From the cell containing the given text, extract its center point as [x, y] coordinate. 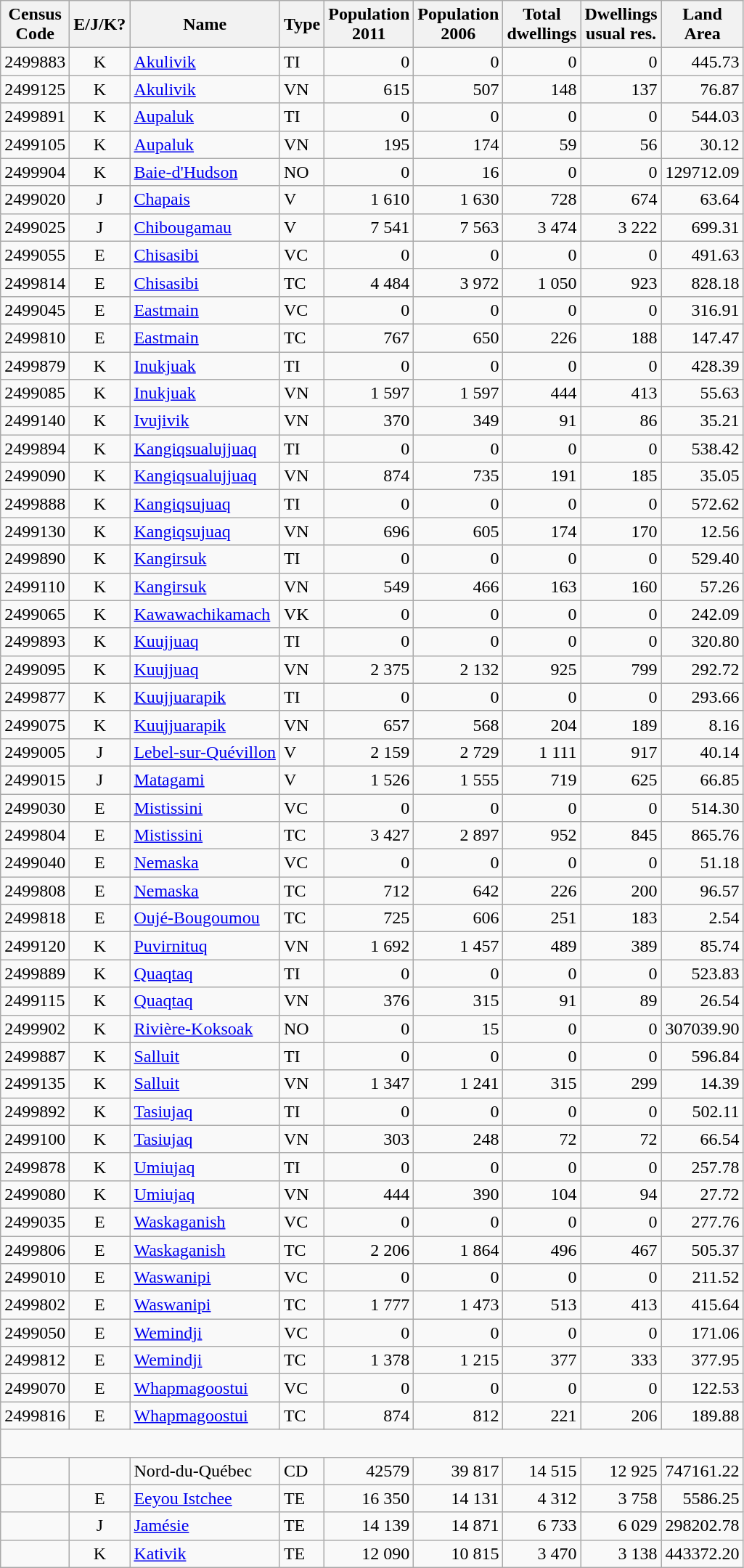
66.54 [703, 1139]
1 777 [369, 1305]
2499010 [35, 1278]
160 [621, 587]
122.53 [703, 1388]
293.66 [703, 697]
30.12 [703, 144]
2499814 [35, 282]
200 [621, 891]
63.64 [703, 200]
14 131 [459, 1498]
57.26 [703, 587]
505.37 [703, 1249]
12 090 [369, 1553]
415.64 [703, 1305]
1 241 [459, 1084]
2499070 [35, 1388]
189 [621, 724]
445.73 [703, 62]
370 [369, 421]
1 555 [459, 780]
CensusCode [35, 25]
10 815 [459, 1553]
2499045 [35, 310]
7 541 [369, 227]
747161.22 [703, 1471]
443372.20 [703, 1553]
605 [459, 531]
2499804 [35, 836]
466 [459, 587]
59 [541, 144]
6 733 [541, 1526]
2499888 [35, 504]
2499015 [35, 780]
242.09 [703, 614]
Baie-d'Hudson [205, 172]
VK [302, 614]
1 526 [369, 780]
1 347 [369, 1084]
277.76 [703, 1222]
Name [205, 25]
CD [302, 1471]
377.95 [703, 1360]
2499055 [35, 255]
2499065 [35, 614]
6 029 [621, 1526]
2 729 [459, 752]
42579 [369, 1471]
Ivujivik [205, 421]
606 [459, 918]
221 [541, 1416]
544.03 [703, 117]
2499877 [35, 697]
2499802 [35, 1305]
298202.78 [703, 1526]
865.76 [703, 836]
3 138 [621, 1553]
2499808 [35, 891]
2499020 [35, 200]
514.30 [703, 808]
529.40 [703, 559]
14 515 [541, 1471]
642 [459, 891]
Nord-du-Québec [205, 1471]
699.31 [703, 227]
14.39 [703, 1084]
2499140 [35, 421]
513 [541, 1305]
14 139 [369, 1526]
211.52 [703, 1278]
2499100 [35, 1139]
4 484 [369, 282]
1 473 [459, 1305]
1 864 [459, 1249]
2499120 [35, 946]
523.83 [703, 973]
728 [541, 200]
Matagami [205, 780]
1 630 [459, 200]
496 [541, 1249]
2499883 [35, 62]
712 [369, 891]
1 610 [369, 200]
137 [621, 89]
2499115 [35, 1001]
Rivière-Koksoak [205, 1029]
2499005 [35, 752]
2499891 [35, 117]
56 [621, 144]
94 [621, 1194]
2499030 [35, 808]
3 972 [459, 282]
2 159 [369, 752]
674 [621, 200]
104 [541, 1194]
3 222 [621, 227]
572.62 [703, 504]
349 [459, 421]
89 [621, 1001]
845 [621, 836]
1 692 [369, 946]
2 206 [369, 1249]
14 871 [459, 1526]
Dwellingsusual res. [621, 25]
195 [369, 144]
502.11 [703, 1111]
2499130 [35, 531]
51.18 [703, 863]
Kativik [205, 1553]
129712.09 [703, 172]
292.72 [703, 669]
615 [369, 89]
7 563 [459, 227]
2499810 [35, 338]
188 [621, 338]
3 758 [621, 1498]
2499878 [35, 1167]
1 215 [459, 1360]
16 350 [369, 1498]
1 457 [459, 946]
2499889 [35, 973]
171.06 [703, 1333]
Lebel-sur-Quévillon [205, 752]
828.18 [703, 282]
568 [459, 724]
2 375 [369, 669]
2499887 [35, 1056]
204 [541, 724]
2499040 [35, 863]
2499902 [35, 1029]
LandArea [703, 25]
390 [459, 1194]
15 [459, 1029]
148 [541, 89]
35.21 [703, 421]
2499105 [35, 144]
Kawawachikamach [205, 614]
170 [621, 531]
1 378 [369, 1360]
596.84 [703, 1056]
812 [459, 1416]
467 [621, 1249]
925 [541, 669]
491.63 [703, 255]
767 [369, 338]
16 [459, 172]
2499025 [35, 227]
163 [541, 587]
489 [541, 946]
26.54 [703, 1001]
719 [541, 780]
Jamésie [205, 1526]
2499095 [35, 669]
1 111 [541, 752]
2.54 [703, 918]
2499110 [35, 587]
2499090 [35, 476]
55.63 [703, 393]
Chapais [205, 200]
35.05 [703, 476]
5586.25 [703, 1498]
Population2006 [459, 25]
3 470 [541, 1553]
2499035 [35, 1222]
Totaldwellings [541, 25]
2499904 [35, 172]
189.88 [703, 1416]
625 [621, 780]
2499892 [35, 1111]
2499816 [35, 1416]
191 [541, 476]
2499818 [35, 918]
377 [541, 1360]
257.78 [703, 1167]
2499893 [35, 642]
Population2011 [369, 25]
248 [459, 1139]
307039.90 [703, 1029]
183 [621, 918]
952 [541, 836]
333 [621, 1360]
12.56 [703, 531]
40.14 [703, 752]
725 [369, 918]
Type [302, 25]
923 [621, 282]
2 132 [459, 669]
2499075 [35, 724]
1 050 [541, 282]
2499879 [35, 365]
799 [621, 669]
86 [621, 421]
299 [621, 1084]
39 817 [459, 1471]
428.39 [703, 365]
2 897 [459, 836]
Chibougamau [205, 227]
657 [369, 724]
251 [541, 918]
76.87 [703, 89]
3 474 [541, 227]
2499812 [35, 1360]
2499894 [35, 449]
696 [369, 531]
2499085 [35, 393]
27.72 [703, 1194]
2499890 [35, 559]
2499135 [35, 1084]
2499080 [35, 1194]
735 [459, 476]
2499806 [35, 1249]
2499125 [35, 89]
917 [621, 752]
206 [621, 1416]
Eeyou Istchee [205, 1498]
Oujé-Bougoumou [205, 918]
Puvirnituq [205, 946]
4 312 [541, 1498]
96.57 [703, 891]
147.47 [703, 338]
E/J/K? [100, 25]
320.80 [703, 642]
316.91 [703, 310]
538.42 [703, 449]
85.74 [703, 946]
2499050 [35, 1333]
507 [459, 89]
650 [459, 338]
185 [621, 476]
549 [369, 587]
389 [621, 946]
303 [369, 1139]
8.16 [703, 724]
66.85 [703, 780]
376 [369, 1001]
3 427 [369, 836]
12 925 [621, 1471]
